Scan for the cell matching the given text and deliver its [X, Y] coordinate at center. 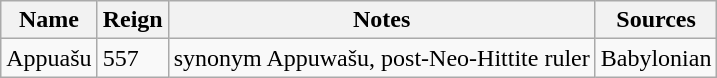
Sources [656, 20]
Notes [382, 20]
Reign [132, 20]
Name [49, 20]
Babylonian [656, 58]
synonym Appuwašu, post-Neo-Hittite ruler [382, 58]
Appuašu [49, 58]
557 [132, 58]
